Determine the (x, y) coordinate at the center of the cell enclosing the given text.  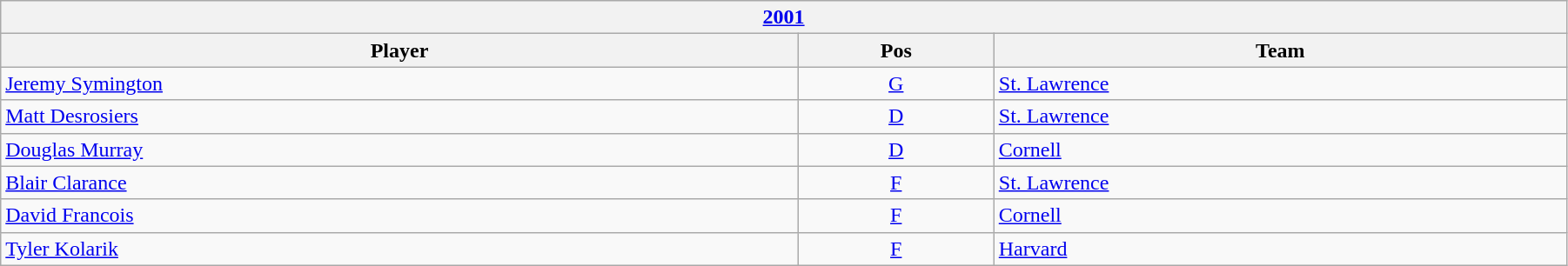
Tyler Kolarik (400, 249)
2001 (784, 17)
Team (1280, 50)
Player (400, 50)
G (896, 83)
Pos (896, 50)
David Francois (400, 216)
Jeremy Symington (400, 83)
Douglas Murray (400, 150)
Harvard (1280, 249)
Blair Clarance (400, 183)
Matt Desrosiers (400, 116)
